Extract the [X, Y] coordinate from the center of the cell holding the provided text.  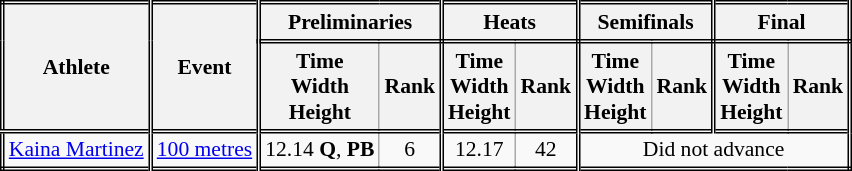
Preliminaries [350, 22]
Heats [510, 22]
Did not advance [714, 150]
12.17 [479, 150]
42 [547, 150]
Semifinals [646, 22]
Final [782, 22]
Kaina Martinez [76, 150]
12.14 Q, PB [320, 150]
Event [204, 67]
6 [410, 150]
Athlete [76, 67]
100 metres [204, 150]
